From the cell containing the given text, extract its center point as (x, y) coordinate. 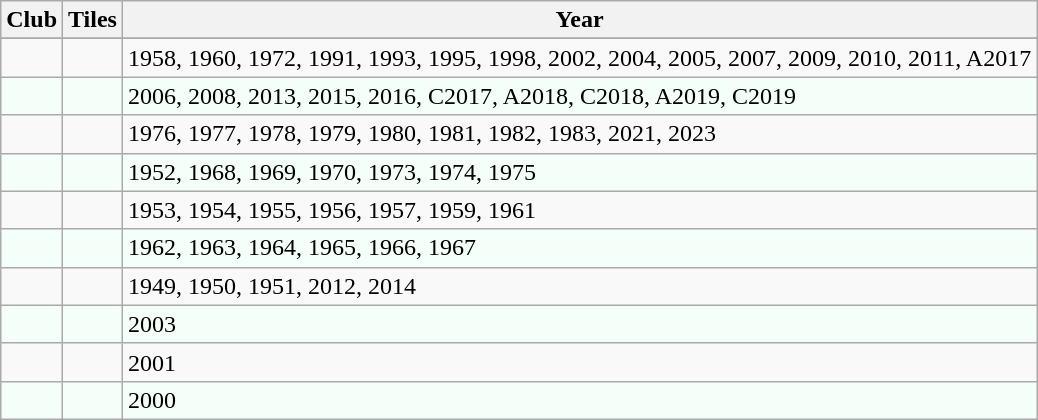
Year (579, 20)
2001 (579, 362)
1949, 1950, 1951, 2012, 2014 (579, 286)
2003 (579, 324)
Club (32, 20)
1952, 1968, 1969, 1970, 1973, 1974, 1975 (579, 172)
Tiles (93, 20)
1976, 1977, 1978, 1979, 1980, 1981, 1982, 1983, 2021, 2023 (579, 134)
1958, 1960, 1972, 1991, 1993, 1995, 1998, 2002, 2004, 2005, 2007, 2009, 2010, 2011, A2017 (579, 58)
1953, 1954, 1955, 1956, 1957, 1959, 1961 (579, 210)
2000 (579, 400)
2006, 2008, 2013, 2015, 2016, C2017, A2018, C2018, A2019, C2019 (579, 96)
1962, 1963, 1964, 1965, 1966, 1967 (579, 248)
